Determine the [X, Y] coordinate at the center of the cell enclosing the given text.  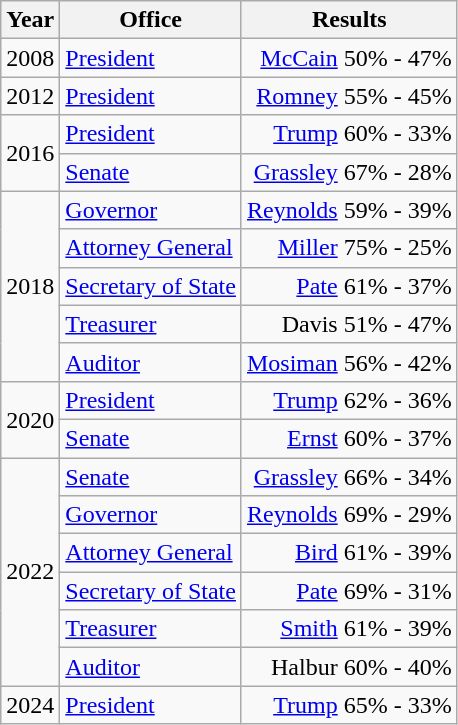
2022 [30, 572]
Trump 60% - 33% [349, 134]
Trump 62% - 36% [349, 400]
Halbur 60% - 40% [349, 667]
Grassley 67% - 28% [349, 172]
Reynolds 69% - 29% [349, 515]
Year [30, 20]
Bird 61% - 39% [349, 553]
Trump 65% - 33% [349, 705]
Results [349, 20]
Grassley 66% - 34% [349, 477]
McCain 50% - 47% [349, 58]
Mosiman 56% - 42% [349, 362]
Ernst 60% - 37% [349, 438]
Pate 61% - 37% [349, 286]
2020 [30, 419]
2018 [30, 286]
Miller 75% - 25% [349, 248]
2016 [30, 153]
Davis 51% - 47% [349, 324]
Pate 69% - 31% [349, 591]
2012 [30, 96]
Romney 55% - 45% [349, 96]
2024 [30, 705]
2008 [30, 58]
Smith 61% - 39% [349, 629]
Reynolds 59% - 39% [349, 210]
Office [151, 20]
